Pinpoint the cell where the given text exists, returning its (x, y) midpoint coordinate. 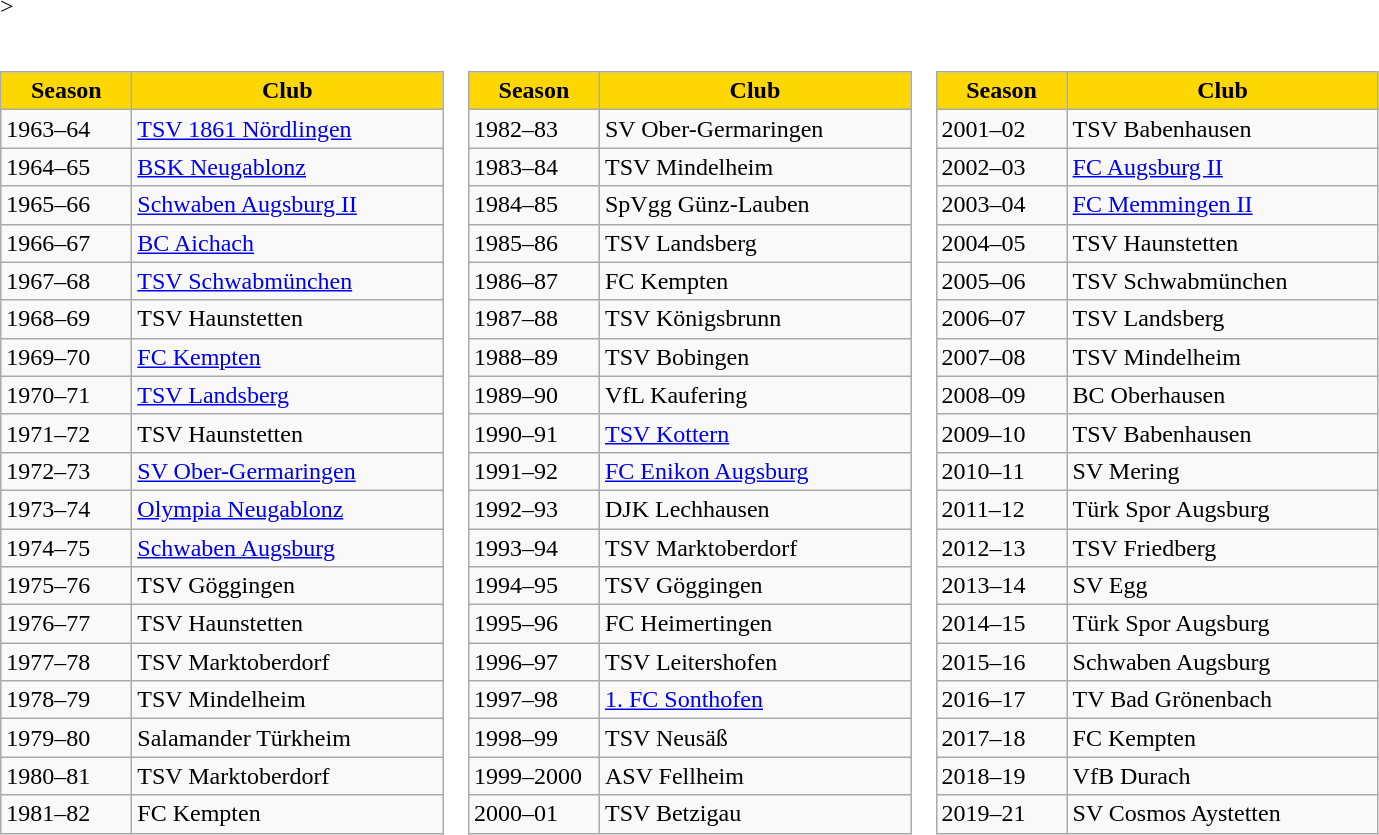
2016–17 (1002, 700)
2007–08 (1002, 357)
1971–72 (66, 433)
SpVgg Günz-Lauben (754, 205)
BC Aichach (288, 243)
1. FC Sonthofen (754, 700)
1980–81 (66, 776)
1985–86 (534, 243)
2018–19 (1002, 776)
1967–68 (66, 281)
VfB Durach (1222, 776)
2009–10 (1002, 433)
2011–12 (1002, 509)
VfL Kaufering (754, 395)
2006–07 (1002, 319)
1966–67 (66, 243)
Olympia Neugablonz (288, 509)
1973–74 (66, 509)
1996–97 (534, 662)
2005–06 (1002, 281)
2015–16 (1002, 662)
1998–99 (534, 738)
TSV Königsbrunn (754, 319)
2017–18 (1002, 738)
ASV Fellheim (754, 776)
SV Egg (1222, 586)
1995–96 (534, 624)
1992–93 (534, 509)
2003–04 (1002, 205)
2004–05 (1002, 243)
SV Cosmos Aystetten (1222, 814)
FC Enikon Augsburg (754, 471)
1993–94 (534, 547)
2002–03 (1002, 167)
1983–84 (534, 167)
2001–02 (1002, 129)
BC Oberhausen (1222, 395)
1990–91 (534, 433)
2014–15 (1002, 624)
TSV Friedberg (1222, 547)
1994–95 (534, 586)
1978–79 (66, 700)
1964–65 (66, 167)
TSV Betzigau (754, 814)
1965–66 (66, 205)
1987–88 (534, 319)
SV Mering (1222, 471)
1981–82 (66, 814)
1972–73 (66, 471)
TSV Neusäß (754, 738)
1969–70 (66, 357)
1986–87 (534, 281)
Salamander Türkheim (288, 738)
1989–90 (534, 395)
2012–13 (1002, 547)
1970–71 (66, 395)
FC Memmingen II (1222, 205)
DJK Lechhausen (754, 509)
BSK Neugablonz (288, 167)
2019–21 (1002, 814)
1982–83 (534, 129)
1975–76 (66, 586)
2000–01 (534, 814)
1979–80 (66, 738)
FC Heimertingen (754, 624)
TSV Leitershofen (754, 662)
1977–78 (66, 662)
1997–98 (534, 700)
1988–89 (534, 357)
1976–77 (66, 624)
TV Bad Grönenbach (1222, 700)
2008–09 (1002, 395)
1999–2000 (534, 776)
1968–69 (66, 319)
1984–85 (534, 205)
TSV 1861 Nördlingen (288, 129)
TSV Kottern (754, 433)
FC Augsburg II (1222, 167)
1974–75 (66, 547)
Schwaben Augsburg II (288, 205)
TSV Bobingen (754, 357)
2010–11 (1002, 471)
2013–14 (1002, 586)
1963–64 (66, 129)
1991–92 (534, 471)
